Identify which cell holds the provided text, then report its (x, y) central coordinate. 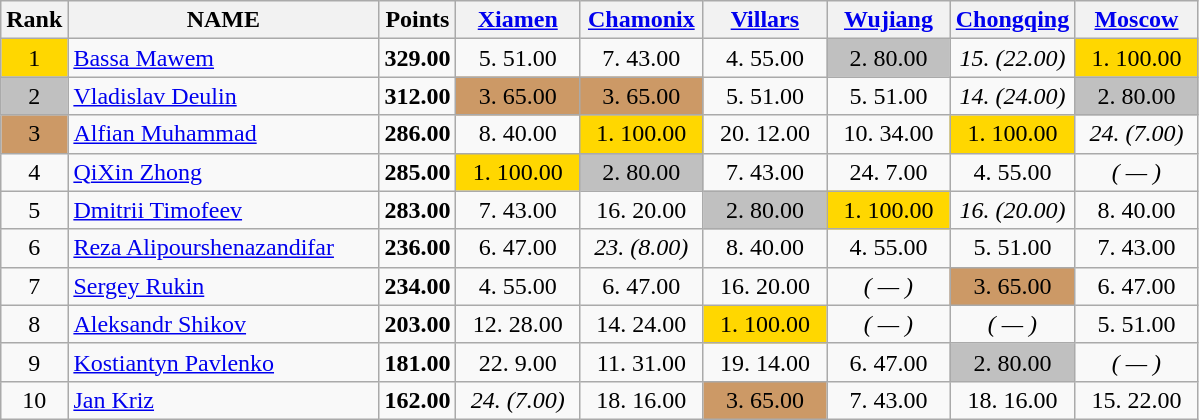
Jan Kriz (224, 400)
162.00 (418, 400)
8 (34, 324)
Points (418, 20)
16. (20.00) (1012, 210)
5 (34, 210)
11. 31.00 (642, 362)
Alfian Muhammad (224, 134)
283.00 (418, 210)
22. 9.00 (518, 362)
Bassa Mawem (224, 58)
19. 14.00 (765, 362)
10. 34.00 (889, 134)
10 (34, 400)
312.00 (418, 96)
Vladislav Deulin (224, 96)
Rank (34, 20)
7 (34, 286)
3 (34, 134)
203.00 (418, 324)
Villars (765, 20)
Xiamen (518, 20)
329.00 (418, 58)
Chamonix (642, 20)
QiXin Zhong (224, 172)
NAME (224, 20)
15. (22.00) (1012, 58)
285.00 (418, 172)
Dmitrii Timofeev (224, 210)
Sergey Rukin (224, 286)
14. 24.00 (642, 324)
286.00 (418, 134)
15. 22.00 (1137, 400)
23. (8.00) (642, 248)
Chongqing (1012, 20)
181.00 (418, 362)
Reza Alipourshenazandifar (224, 248)
Aleksandr Shikov (224, 324)
2 (34, 96)
12. 28.00 (518, 324)
20. 12.00 (765, 134)
1 (34, 58)
14. (24.00) (1012, 96)
4 (34, 172)
234.00 (418, 286)
Moscow (1137, 20)
Wujiang (889, 20)
24. 7.00 (889, 172)
Kostiantyn Pavlenko (224, 362)
9 (34, 362)
6 (34, 248)
236.00 (418, 248)
